Extract the [X, Y] coordinate from the center of the cell holding the provided text.  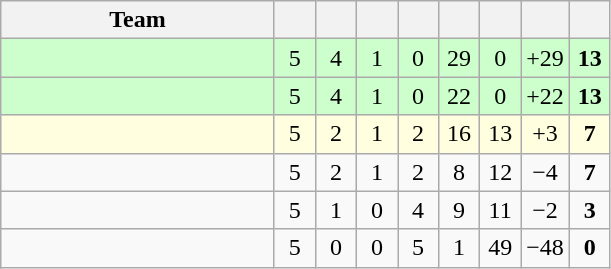
−48 [546, 248]
29 [460, 58]
49 [500, 248]
−4 [546, 172]
12 [500, 172]
11 [500, 210]
9 [460, 210]
8 [460, 172]
Team [138, 20]
+29 [546, 58]
−2 [546, 210]
22 [460, 96]
3 [590, 210]
+3 [546, 134]
+22 [546, 96]
16 [460, 134]
